Determine the [x, y] coordinate at the center of the cell enclosing the given text.  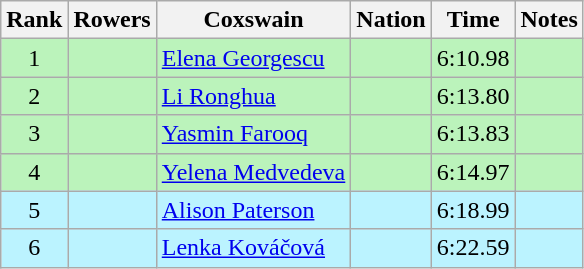
6:13.83 [473, 134]
Yelena Medvedeva [254, 172]
Rank [34, 20]
6:14.97 [473, 172]
Nation [391, 20]
5 [34, 210]
Rowers [112, 20]
Elena Georgescu [254, 58]
4 [34, 172]
Coxswain [254, 20]
Notes [549, 20]
Yasmin Farooq [254, 134]
6 [34, 248]
Time [473, 20]
2 [34, 96]
6:18.99 [473, 210]
1 [34, 58]
Li Ronghua [254, 96]
6:13.80 [473, 96]
Lenka Kováčová [254, 248]
Alison Paterson [254, 210]
6:10.98 [473, 58]
3 [34, 134]
6:22.59 [473, 248]
